Detect which cell encompasses the target text, then output its [x, y] center coordinate. 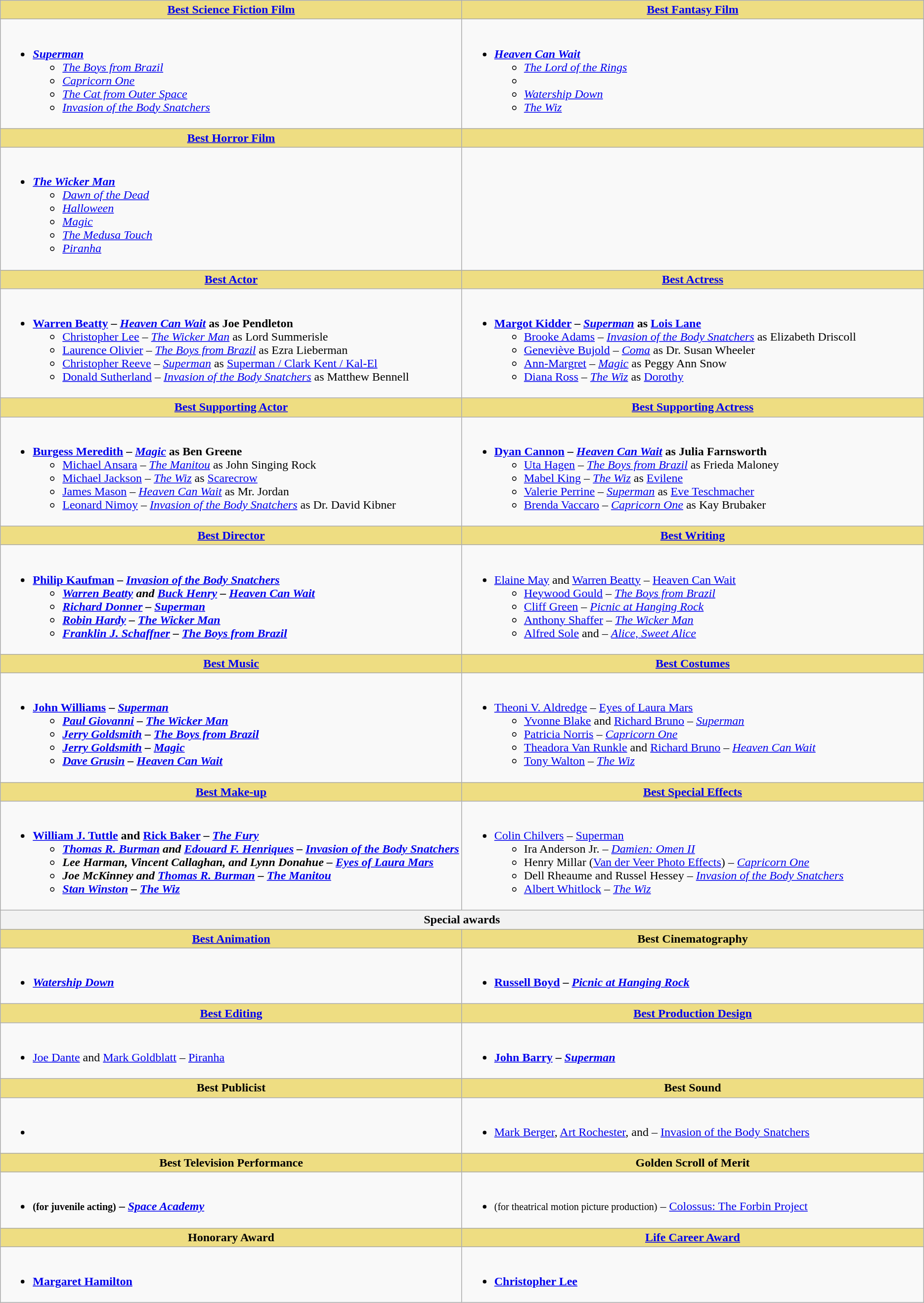
John Barry – Superman [692, 1051]
Best Special Effects [692, 791]
(for theatrical motion picture production) – Colossus: The Forbin Project [692, 1200]
Best Make-up [231, 791]
Golden Scroll of Merit [692, 1163]
Mark Berger, Art Rochester, and – Invasion of the Body Snatchers [692, 1125]
Honorary Award [231, 1237]
Best Actor [231, 279]
Best Horror Film [231, 138]
SupermanThe Boys from BrazilCapricorn OneThe Cat from Outer SpaceInvasion of the Body Snatchers [231, 74]
The Wicker ManDawn of the DeadHalloweenMagicThe Medusa TouchPiranha [231, 209]
Best Director [231, 535]
Best Supporting Actress [692, 407]
Christopher Lee [692, 1274]
(for juvenile acting) – Space Academy [231, 1200]
Best Cinematography [692, 939]
Special awards [462, 920]
Best Writing [692, 535]
Best Animation [231, 939]
Best Costumes [692, 663]
Life Career Award [692, 1237]
Best Supporting Actor [231, 407]
Heaven Can WaitThe Lord of the RingsWatership DownThe Wiz [692, 74]
Best Production Design [692, 1013]
Margaret Hamilton [231, 1274]
Best Television Performance [231, 1163]
Best Sound [692, 1088]
Joe Dante and Mark Goldblatt – Piranha [231, 1051]
Russell Boyd – Picnic at Hanging Rock [692, 976]
Best Editing [231, 1013]
Best Publicist [231, 1088]
Best Science Fiction Film [231, 10]
Watership Down [231, 976]
Best Music [231, 663]
John Williams – SupermanPaul Giovanni – The Wicker ManJerry Goldsmith – The Boys from BrazilJerry Goldsmith – MagicDave Grusin – Heaven Can Wait [231, 728]
Best Fantasy Film [692, 10]
Best Actress [692, 279]
